Provide the (X, Y) coordinate of the cell's center where the given text is located.  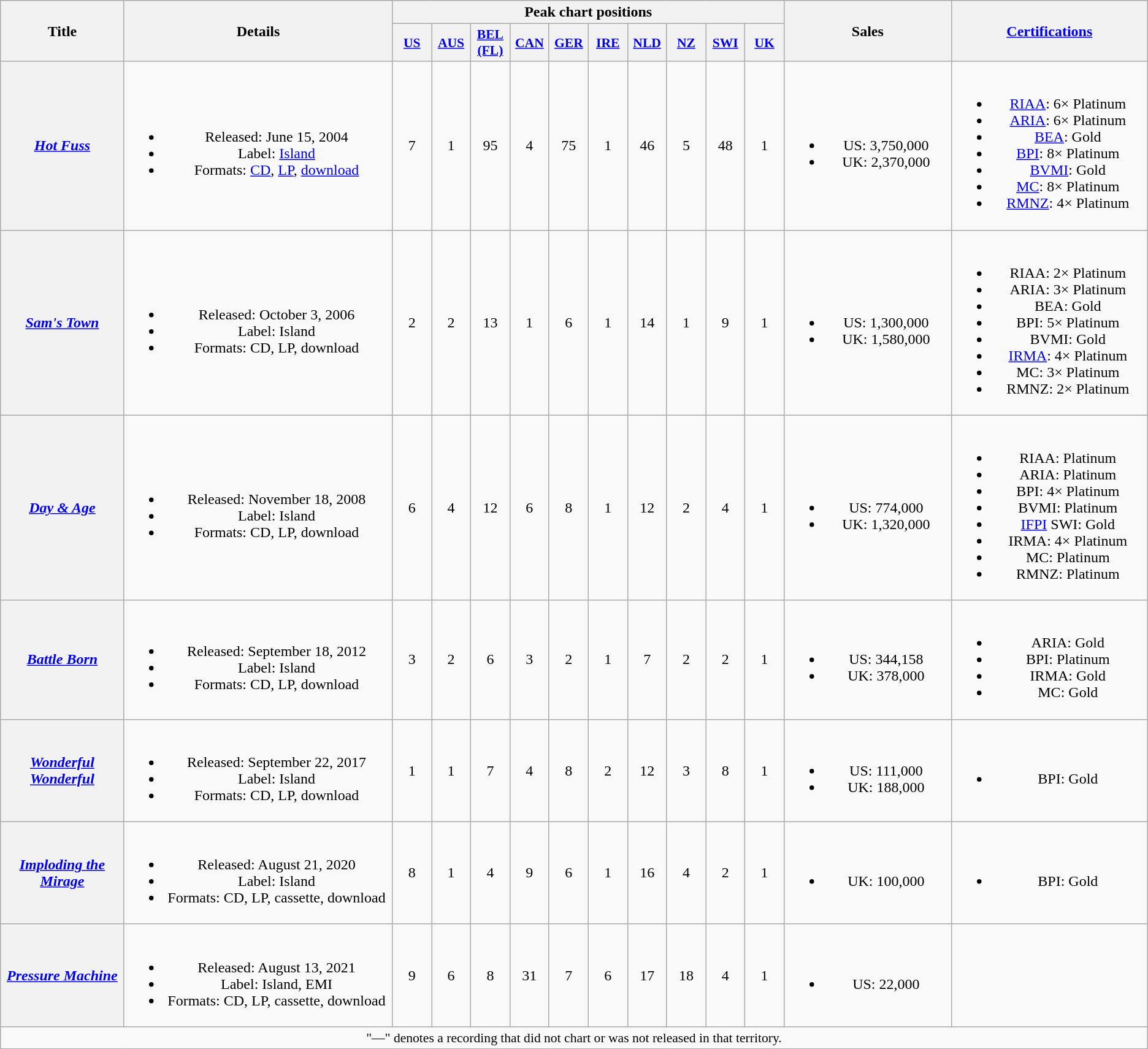
95 (490, 146)
Released: September 18, 2012Label: IslandFormats: CD, LP, download (258, 660)
Released: October 3, 2006Label: IslandFormats: CD, LP, download (258, 322)
Pressure Machine (63, 975)
RIAA: 2× PlatinumARIA: 3× PlatinumBEA: GoldBPI: 5× PlatinumBVMI: GoldIRMA: 4× PlatinumMC: 3× PlatinumRMNZ: 2× Platinum (1049, 322)
17 (647, 975)
Released: June 15, 2004Label: IslandFormats: CD, LP, download (258, 146)
31 (529, 975)
Sales (867, 31)
US (412, 43)
US: 344,158UK: 378,000 (867, 660)
US: 3,750,000UK: 2,370,000 (867, 146)
Sam's Town (63, 322)
18 (686, 975)
CAN (529, 43)
75 (568, 146)
Released: August 21, 2020Label: IslandFormats: CD, LP, cassette, download (258, 873)
US: 1,300,000UK: 1,580,000 (867, 322)
Title (63, 31)
16 (647, 873)
UK (765, 43)
46 (647, 146)
AUS (451, 43)
Battle Born (63, 660)
Peak chart positions (588, 12)
Wonderful Wonderful (63, 770)
Released: August 13, 2021Label: Island, EMIFormats: CD, LP, cassette, download (258, 975)
GER (568, 43)
NZ (686, 43)
ARIA: GoldBPI: PlatinumIRMA: GoldMC: Gold (1049, 660)
BEL(FL) (490, 43)
Released: September 22, 2017Label: IslandFormats: CD, LP, download (258, 770)
NLD (647, 43)
Imploding the Mirage (63, 873)
Certifications (1049, 31)
US: 111,000UK: 188,000 (867, 770)
SWI (725, 43)
13 (490, 322)
Hot Fuss (63, 146)
Released: November 18, 2008Label: IslandFormats: CD, LP, download (258, 508)
14 (647, 322)
RIAA: 6× PlatinumARIA: 6× PlatinumBEA: GoldBPI: 8× PlatinumBVMI: GoldMC: 8× PlatinumRMNZ: 4× Platinum (1049, 146)
Day & Age (63, 508)
IRE (608, 43)
"—" denotes a recording that did not chart or was not released in that territory. (574, 1037)
US: 22,000 (867, 975)
RIAA: PlatinumARIA: PlatinumBPI: 4× PlatinumBVMI: PlatinumIFPI SWI: GoldIRMA: 4× PlatinumMC: PlatinumRMNZ: Platinum (1049, 508)
UK: 100,000 (867, 873)
Details (258, 31)
48 (725, 146)
US: 774,000UK: 1,320,000 (867, 508)
5 (686, 146)
